Scan for the cell matching the given text and deliver its [X, Y] coordinate at center. 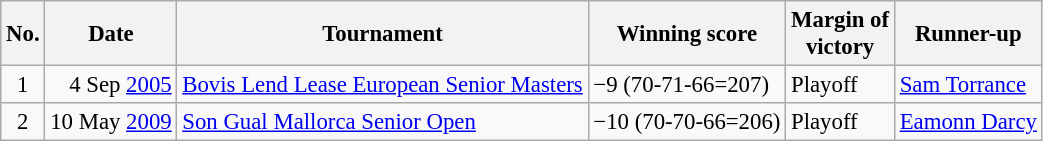
4 Sep 2005 [111, 85]
−10 (70-70-66=206) [687, 122]
Eamonn Darcy [968, 122]
Margin ofvictory [840, 34]
Winning score [687, 34]
Sam Torrance [968, 85]
2 [23, 122]
Date [111, 34]
1 [23, 85]
Bovis Lend Lease European Senior Masters [382, 85]
Tournament [382, 34]
Son Gual Mallorca Senior Open [382, 122]
Runner-up [968, 34]
No. [23, 34]
−9 (70-71-66=207) [687, 85]
10 May 2009 [111, 122]
